Locate the cell with the specified text and output its (x, y) center coordinate. 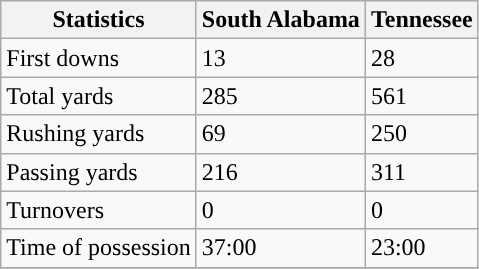
37:00 (280, 248)
13 (280, 58)
Total yards (99, 96)
28 (422, 58)
216 (280, 172)
First downs (99, 58)
Rushing yards (99, 134)
Passing yards (99, 172)
Turnovers (99, 210)
250 (422, 134)
Tennessee (422, 20)
Time of possession (99, 248)
285 (280, 96)
69 (280, 134)
Statistics (99, 20)
23:00 (422, 248)
South Alabama (280, 20)
561 (422, 96)
311 (422, 172)
